Provide the (X, Y) coordinate of the cell's center where the given text is located.  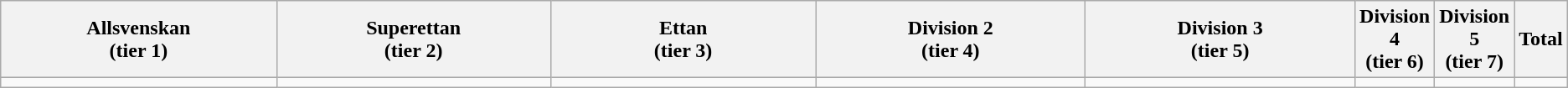
Division 2(tier 4) (951, 39)
Division 4(tier 6) (1395, 39)
Ettan(tier 3) (683, 39)
Total (1541, 39)
Allsvenskan(tier 1) (139, 39)
Division 3(tier 5) (1220, 39)
Division 5(tier 7) (1474, 39)
Superettan(tier 2) (414, 39)
